Output the [x, y] coordinate of the center of the cell containing the given text.  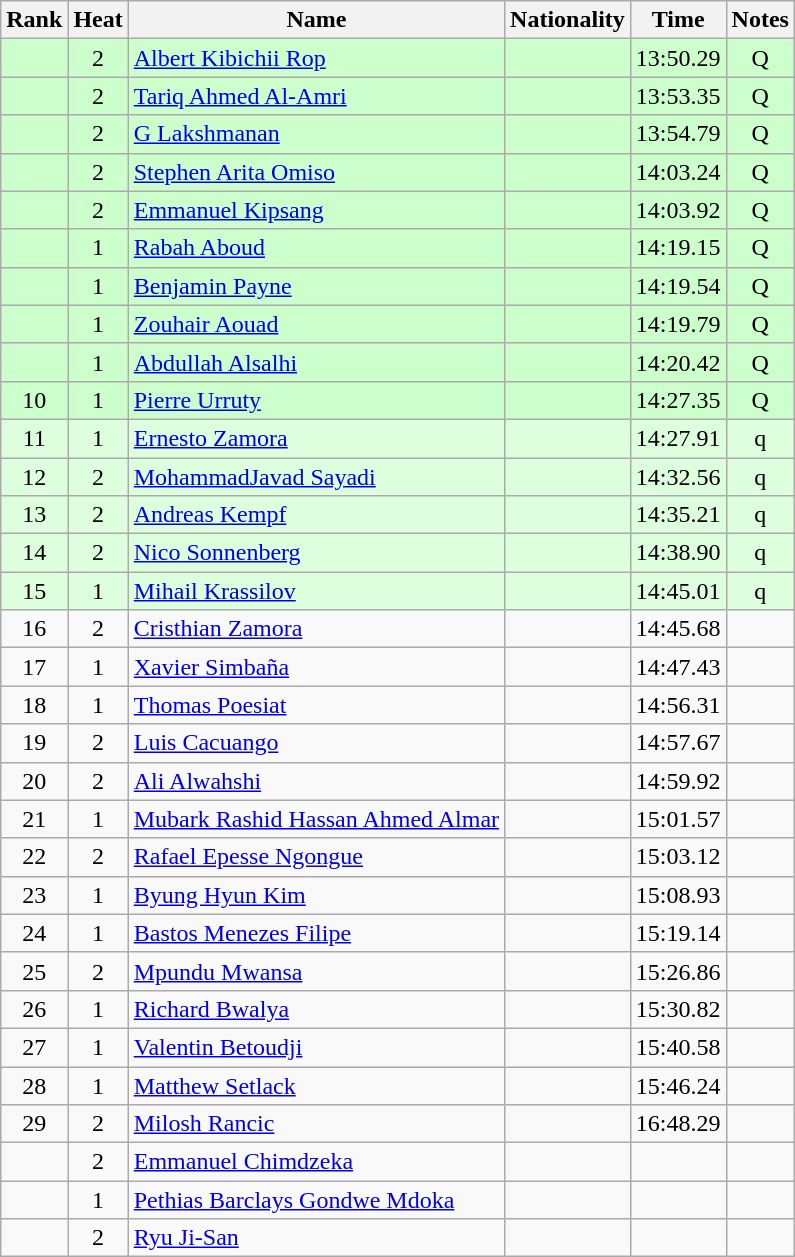
13:54.79 [678, 134]
16 [34, 629]
Bastos Menezes Filipe [316, 933]
Nico Sonnenberg [316, 553]
Ali Alwahshi [316, 781]
Tariq Ahmed Al-Amri [316, 96]
27 [34, 1047]
10 [34, 400]
14:27.91 [678, 438]
Rabah Aboud [316, 248]
Rafael Epesse Ngongue [316, 857]
21 [34, 819]
Emmanuel Kipsang [316, 210]
14:03.24 [678, 172]
25 [34, 971]
15:01.57 [678, 819]
Ernesto Zamora [316, 438]
15:26.86 [678, 971]
14:47.43 [678, 667]
14 [34, 553]
Xavier Simbaña [316, 667]
Richard Bwalya [316, 1009]
Heat [98, 20]
20 [34, 781]
Ryu Ji-San [316, 1238]
Rank [34, 20]
MohammadJavad Sayadi [316, 477]
14:19.79 [678, 324]
14:59.92 [678, 781]
Zouhair Aouad [316, 324]
14:03.92 [678, 210]
Albert Kibichii Rop [316, 58]
Cristhian Zamora [316, 629]
Emmanuel Chimdzeka [316, 1162]
Milosh Rancic [316, 1124]
15:30.82 [678, 1009]
14:27.35 [678, 400]
Pierre Urruty [316, 400]
Mihail Krassilov [316, 591]
14:20.42 [678, 362]
11 [34, 438]
29 [34, 1124]
26 [34, 1009]
22 [34, 857]
17 [34, 667]
28 [34, 1085]
Nationality [568, 20]
14:45.68 [678, 629]
Andreas Kempf [316, 515]
Mubark Rashid Hassan Ahmed Almar [316, 819]
15:03.12 [678, 857]
18 [34, 705]
Abdullah Alsalhi [316, 362]
14:32.56 [678, 477]
13:50.29 [678, 58]
14:57.67 [678, 743]
15:19.14 [678, 933]
23 [34, 895]
24 [34, 933]
14:19.15 [678, 248]
15:08.93 [678, 895]
16:48.29 [678, 1124]
Benjamin Payne [316, 286]
Time [678, 20]
Matthew Setlack [316, 1085]
19 [34, 743]
G Lakshmanan [316, 134]
Pethias Barclays Gondwe Mdoka [316, 1200]
14:38.90 [678, 553]
Thomas Poesiat [316, 705]
Name [316, 20]
12 [34, 477]
13:53.35 [678, 96]
14:45.01 [678, 591]
Notes [760, 20]
15:40.58 [678, 1047]
Valentin Betoudji [316, 1047]
15 [34, 591]
14:56.31 [678, 705]
14:19.54 [678, 286]
Mpundu Mwansa [316, 971]
Byung Hyun Kim [316, 895]
13 [34, 515]
Luis Cacuango [316, 743]
Stephen Arita Omiso [316, 172]
15:46.24 [678, 1085]
14:35.21 [678, 515]
